Capture the cell that displays the provided text and extract its (X, Y) central coordinate. 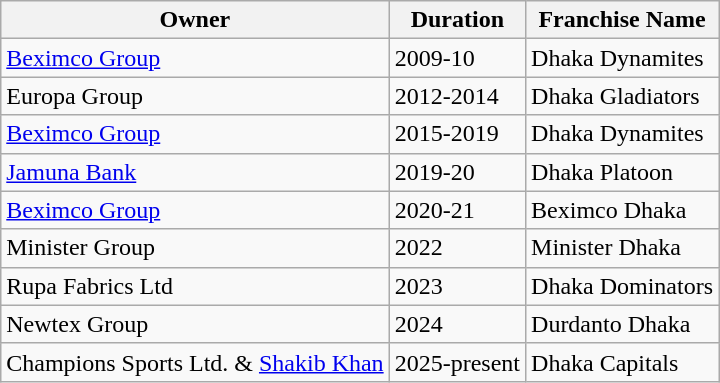
Beximco Dhaka (622, 210)
2012-2014 (457, 96)
2022 (457, 248)
Rupa Fabrics Ltd (195, 286)
Duration (457, 20)
2020-21 (457, 210)
Europa Group (195, 96)
2019-20 (457, 172)
Franchise Name (622, 20)
Champions Sports Ltd. & Shakib Khan (195, 362)
Dhaka Dominators (622, 286)
2015-2019 (457, 134)
Minister Group (195, 248)
2024 (457, 324)
Dhaka Capitals (622, 362)
Dhaka Platoon (622, 172)
Dhaka Gladiators (622, 96)
2025-present (457, 362)
Minister Dhaka (622, 248)
2023 (457, 286)
Owner (195, 20)
Jamuna Bank (195, 172)
Durdanto Dhaka (622, 324)
Newtex Group (195, 324)
2009-10 (457, 58)
